For the text-containing cell, return its midpoint in (x, y) coordinate format. 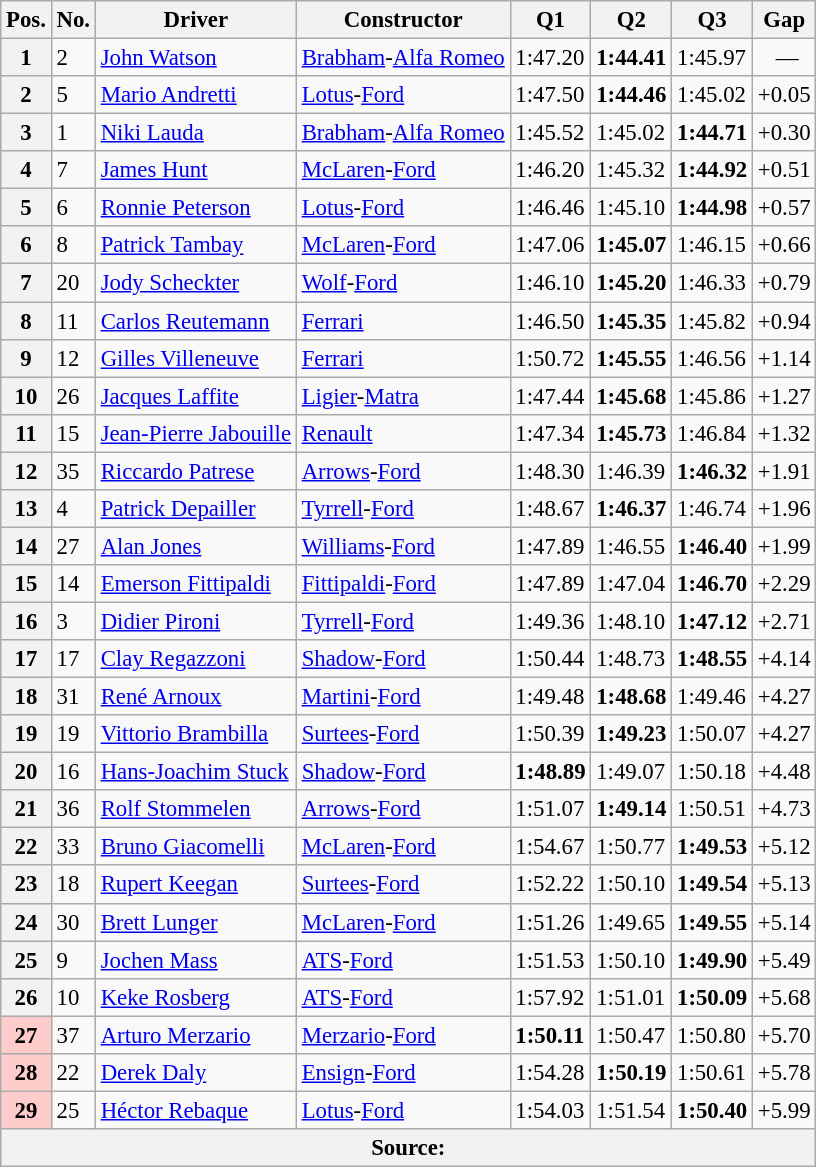
31 (73, 697)
No. (73, 20)
1:46.50 (550, 321)
1:50.51 (712, 809)
1:51.54 (632, 1110)
28 (26, 1073)
1:45.86 (712, 396)
Jean-Pierre Jabouille (196, 433)
1:44.98 (712, 208)
+0.66 (784, 245)
+1.14 (784, 358)
1:48.10 (632, 621)
1:46.15 (712, 245)
1:45.55 (632, 358)
1:46.33 (712, 283)
Ligier-Matra (403, 396)
1:50.47 (632, 1035)
+4.73 (784, 809)
Gap (784, 20)
23 (26, 885)
Wolf-Ford (403, 283)
1:54.67 (550, 847)
30 (73, 922)
1:49.55 (712, 922)
+5.13 (784, 885)
Martini-Ford (403, 697)
+0.05 (784, 95)
Williams-Ford (403, 546)
+1.96 (784, 509)
Arturo Merzario (196, 1035)
1:50.80 (712, 1035)
1:54.28 (550, 1073)
1:44.71 (712, 133)
1:49.90 (712, 960)
1:50.18 (712, 772)
+0.94 (784, 321)
1:45.35 (632, 321)
1:46.74 (712, 509)
29 (26, 1110)
+5.12 (784, 847)
Riccardo Patrese (196, 471)
1:47.06 (550, 245)
1:45.68 (632, 396)
1:47.12 (712, 621)
1:48.68 (632, 697)
Derek Daly (196, 1073)
+1.91 (784, 471)
1:47.44 (550, 396)
1:50.61 (712, 1073)
+5.78 (784, 1073)
Constructor (403, 20)
1:46.55 (632, 546)
1:48.73 (632, 659)
+4.48 (784, 772)
1:51.01 (632, 997)
+1.99 (784, 546)
Ensign-Ford (403, 1073)
21 (26, 809)
Vittorio Brambilla (196, 734)
Niki Lauda (196, 133)
1:49.53 (712, 847)
Source: (408, 1148)
24 (26, 922)
Clay Regazzoni (196, 659)
1:49.36 (550, 621)
Bruno Giacomelli (196, 847)
1:44.46 (632, 95)
Q2 (632, 20)
Q3 (712, 20)
+1.32 (784, 433)
Patrick Tambay (196, 245)
37 (73, 1035)
Jochen Mass (196, 960)
1:50.19 (632, 1073)
1:52.22 (550, 885)
35 (73, 471)
Rolf Stommelen (196, 809)
Fittipaldi-Ford (403, 584)
Carlos Reutemann (196, 321)
1:50.44 (550, 659)
1:47.34 (550, 433)
1:50.72 (550, 358)
1:46.37 (632, 509)
Gilles Villeneuve (196, 358)
Didier Pironi (196, 621)
+5.99 (784, 1110)
Keke Rosberg (196, 997)
+5.14 (784, 922)
1:46.40 (712, 546)
1:49.65 (632, 922)
Rupert Keegan (196, 885)
1:51.07 (550, 809)
+0.30 (784, 133)
1:45.52 (550, 133)
1:50.09 (712, 997)
Merzario-Ford (403, 1035)
1:46.10 (550, 283)
1:46.46 (550, 208)
1:46.32 (712, 471)
1:45.82 (712, 321)
1:47.04 (632, 584)
Héctor Rebaque (196, 1110)
+2.71 (784, 621)
Pos. (26, 20)
+2.29 (784, 584)
Brett Lunger (196, 922)
— (784, 58)
1:54.03 (550, 1110)
James Hunt (196, 170)
René Arnoux (196, 697)
Jody Scheckter (196, 283)
+1.27 (784, 396)
Alan Jones (196, 546)
1:48.89 (550, 772)
1:45.07 (632, 245)
1:49.07 (632, 772)
1:50.07 (712, 734)
36 (73, 809)
1:45.32 (632, 170)
1:49.46 (712, 697)
1:48.67 (550, 509)
1:45.73 (632, 433)
1:50.77 (632, 847)
13 (26, 509)
Patrick Depailler (196, 509)
+5.70 (784, 1035)
1:46.20 (550, 170)
Q1 (550, 20)
33 (73, 847)
Renault (403, 433)
1:49.23 (632, 734)
1:51.26 (550, 922)
1:47.50 (550, 95)
1:44.92 (712, 170)
1:46.70 (712, 584)
Jacques Laffite (196, 396)
1:46.39 (632, 471)
1:57.92 (550, 997)
+4.14 (784, 659)
John Watson (196, 58)
1:50.40 (712, 1110)
1:48.55 (712, 659)
1:44.41 (632, 58)
1:49.54 (712, 885)
1:50.11 (550, 1035)
Hans-Joachim Stuck (196, 772)
1:51.53 (550, 960)
+0.51 (784, 170)
+0.79 (784, 283)
+0.57 (784, 208)
1:47.20 (550, 58)
Ronnie Peterson (196, 208)
1:48.30 (550, 471)
1:50.39 (550, 734)
1:45.20 (632, 283)
1:46.84 (712, 433)
+5.49 (784, 960)
Driver (196, 20)
1:46.56 (712, 358)
1:45.97 (712, 58)
1:49.48 (550, 697)
Emerson Fittipaldi (196, 584)
1:45.10 (632, 208)
Mario Andretti (196, 95)
+5.68 (784, 997)
1:49.14 (632, 809)
